From the cell containing the given text, extract its center point as (X, Y) coordinate. 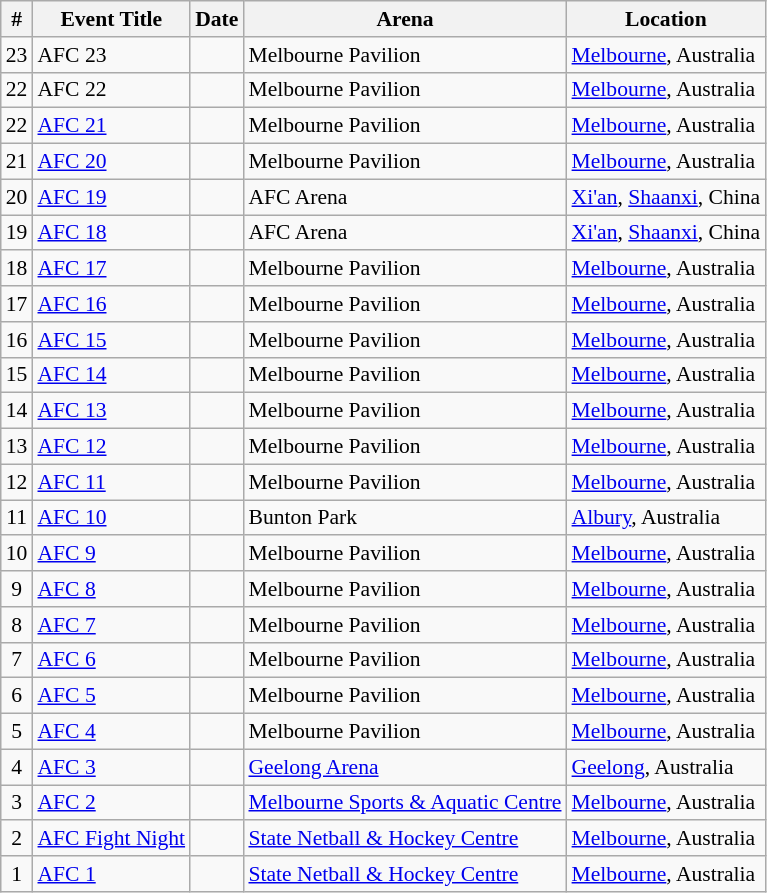
AFC 13 (111, 411)
23 (17, 55)
AFC 1 (111, 874)
AFC 3 (111, 767)
1 (17, 874)
AFC 19 (111, 197)
18 (17, 269)
Melbourne Sports & Aquatic Centre (404, 803)
AFC 10 (111, 518)
AFC 7 (111, 625)
Location (666, 19)
Event Title (111, 19)
AFC 5 (111, 696)
AFC 11 (111, 482)
AFC 20 (111, 162)
13 (17, 447)
17 (17, 304)
Bunton Park (404, 518)
14 (17, 411)
AFC 2 (111, 803)
AFC 17 (111, 269)
Geelong, Australia (666, 767)
AFC 6 (111, 660)
21 (17, 162)
AFC 12 (111, 447)
4 (17, 767)
AFC 16 (111, 304)
3 (17, 803)
20 (17, 197)
Arena (404, 19)
7 (17, 660)
19 (17, 233)
12 (17, 482)
# (17, 19)
16 (17, 340)
AFC 4 (111, 732)
11 (17, 518)
10 (17, 554)
AFC 15 (111, 340)
AFC 21 (111, 126)
Date (216, 19)
AFC Fight Night (111, 839)
2 (17, 839)
AFC 22 (111, 90)
Albury, Australia (666, 518)
5 (17, 732)
8 (17, 625)
AFC 23 (111, 55)
AFC 18 (111, 233)
AFC 8 (111, 589)
Geelong Arena (404, 767)
9 (17, 589)
AFC 14 (111, 375)
15 (17, 375)
AFC 9 (111, 554)
6 (17, 696)
